Locate the cell with the specified text and output its (x, y) center coordinate. 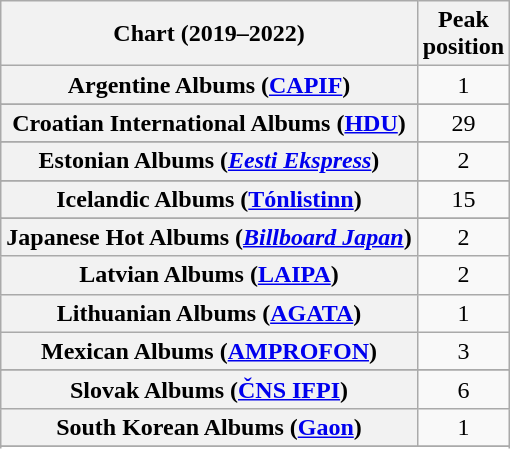
Lithuanian Albums (AGATA) (209, 313)
6 (463, 389)
Mexican Albums (AMPROFON) (209, 351)
Chart (2019–2022) (209, 34)
Japanese Hot Albums (Billboard Japan) (209, 237)
15 (463, 199)
Estonian Albums (Eesti Ekspress) (209, 161)
South Korean Albums (Gaon) (209, 427)
3 (463, 351)
Argentine Albums (CAPIF) (209, 85)
Peakposition (463, 34)
Slovak Albums (ČNS IFPI) (209, 389)
Icelandic Albums (Tónlistinn) (209, 199)
Croatian International Albums (HDU) (209, 123)
Latvian Albums (LAIPA) (209, 275)
29 (463, 123)
